Find where the given text appears and provide that cell's center as (x, y) coordinate. 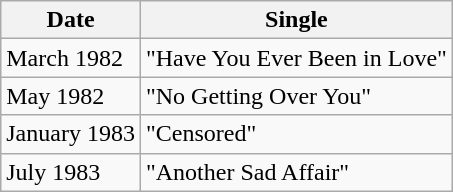
January 1983 (71, 134)
"Have You Ever Been in Love" (296, 58)
Single (296, 20)
"Censored" (296, 134)
July 1983 (71, 172)
March 1982 (71, 58)
May 1982 (71, 96)
"Another Sad Affair" (296, 172)
Date (71, 20)
"No Getting Over You" (296, 96)
